Identify which cell holds the provided text, then report its (X, Y) central coordinate. 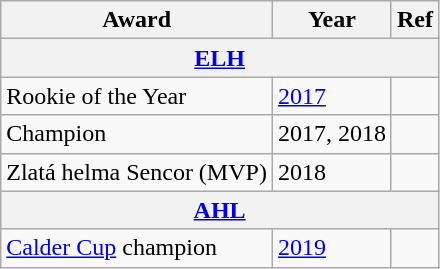
Ref (414, 20)
AHL (220, 210)
Year (332, 20)
Rookie of the Year (137, 96)
2019 (332, 248)
Award (137, 20)
2017, 2018 (332, 134)
Zlatá helma Sencor (MVP) (137, 172)
Calder Cup champion (137, 248)
2018 (332, 172)
Champion (137, 134)
ELH (220, 58)
2017 (332, 96)
